Capture the cell that displays the provided text and extract its [x, y] central coordinate. 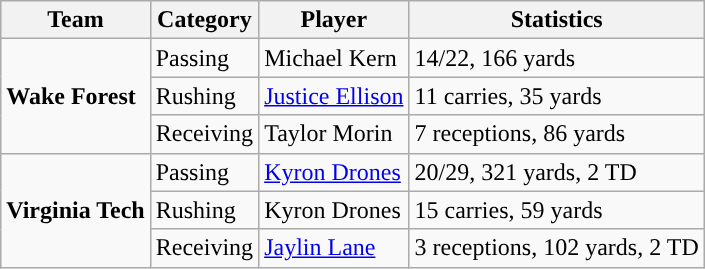
Team [76, 20]
Justice Ellison [334, 96]
3 receptions, 102 yards, 2 TD [556, 248]
Category [204, 20]
Jaylin Lane [334, 248]
7 receptions, 86 yards [556, 134]
Michael Kern [334, 58]
14/22, 166 yards [556, 58]
Taylor Morin [334, 134]
20/29, 321 yards, 2 TD [556, 172]
Statistics [556, 20]
Wake Forest [76, 96]
11 carries, 35 yards [556, 96]
Virginia Tech [76, 210]
15 carries, 59 yards [556, 210]
Player [334, 20]
